Provide the [X, Y] coordinate of the cell's center where the given text is located.  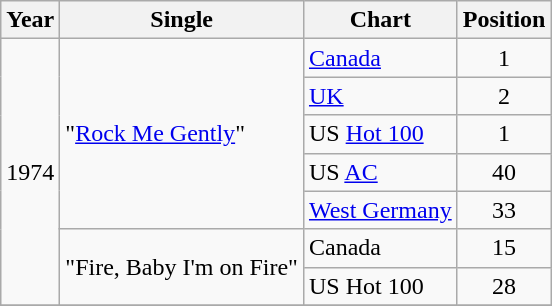
"Fire, Baby I'm on Fire" [182, 267]
Single [182, 20]
15 [504, 248]
28 [504, 286]
UK [380, 96]
40 [504, 172]
2 [504, 96]
33 [504, 210]
US AC [380, 172]
Year [30, 20]
Position [504, 20]
1974 [30, 172]
Chart [380, 20]
"Rock Me Gently" [182, 134]
West Germany [380, 210]
